Capture the cell that displays the provided text and extract its (X, Y) central coordinate. 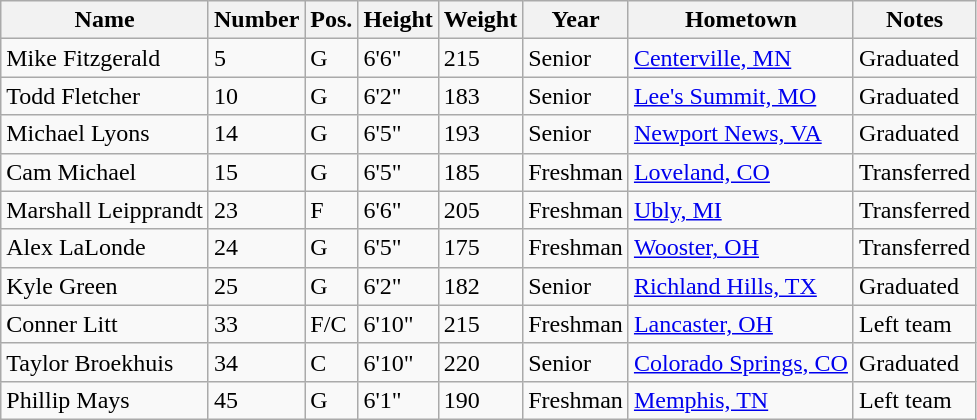
Wooster, OH (740, 248)
15 (256, 172)
185 (480, 172)
193 (480, 134)
F (332, 210)
Cam Michael (105, 172)
Hometown (740, 20)
Newport News, VA (740, 134)
45 (256, 400)
C (332, 362)
175 (480, 248)
33 (256, 324)
Centerville, MN (740, 58)
Height (398, 20)
Notes (914, 20)
190 (480, 400)
Lancaster, OH (740, 324)
Colorado Springs, CO (740, 362)
5 (256, 58)
Weight (480, 20)
Lee's Summit, MO (740, 96)
14 (256, 134)
Mike Fitzgerald (105, 58)
Richland Hills, TX (740, 286)
Todd Fletcher (105, 96)
34 (256, 362)
220 (480, 362)
Taylor Broekhuis (105, 362)
F/C (332, 324)
Marshall Leipprandt (105, 210)
6'1" (398, 400)
10 (256, 96)
Loveland, CO (740, 172)
25 (256, 286)
Ubly, MI (740, 210)
24 (256, 248)
Alex LaLonde (105, 248)
Kyle Green (105, 286)
Pos. (332, 20)
Phillip Mays (105, 400)
Michael Lyons (105, 134)
183 (480, 96)
Memphis, TN (740, 400)
23 (256, 210)
182 (480, 286)
Conner Litt (105, 324)
Number (256, 20)
205 (480, 210)
Year (576, 20)
Name (105, 20)
